Scan for the cell matching the given text and deliver its [X, Y] coordinate at center. 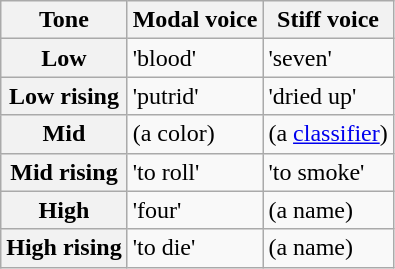
'dried up' [328, 96]
'seven' [328, 58]
(a classifier) [328, 134]
'four' [195, 210]
Mid rising [64, 172]
'blood' [195, 58]
High rising [64, 248]
'putrid' [195, 96]
Tone [64, 20]
'to smoke' [328, 172]
Modal voice [195, 20]
High [64, 210]
Mid [64, 134]
Low rising [64, 96]
Low [64, 58]
'to die' [195, 248]
(a color) [195, 134]
'to roll' [195, 172]
Stiff voice [328, 20]
